Detect which cell encompasses the target text, then output its [x, y] center coordinate. 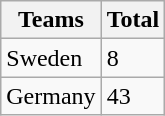
Teams [51, 20]
Germany [51, 96]
Total [133, 20]
Sweden [51, 58]
43 [133, 96]
8 [133, 58]
